Identify which cell holds the provided text, then report its (x, y) central coordinate. 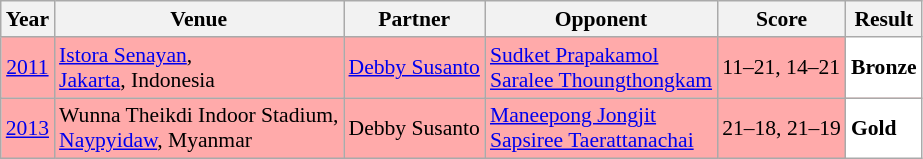
Bronze (884, 68)
21–18, 21–19 (782, 128)
Istora Senayan,Jakarta, Indonesia (198, 68)
Score (782, 19)
Venue (198, 19)
Sudket Prapakamol Saralee Thoungthongkam (601, 68)
Partner (414, 19)
Wunna Theikdi Indoor Stadium,Naypyidaw, Myanmar (198, 128)
2013 (28, 128)
Opponent (601, 19)
Gold (884, 128)
11–21, 14–21 (782, 68)
Result (884, 19)
Year (28, 19)
Maneepong Jongjit Sapsiree Taerattanachai (601, 128)
2011 (28, 68)
